Find where the given text appears and provide that cell's center as [X, Y] coordinate. 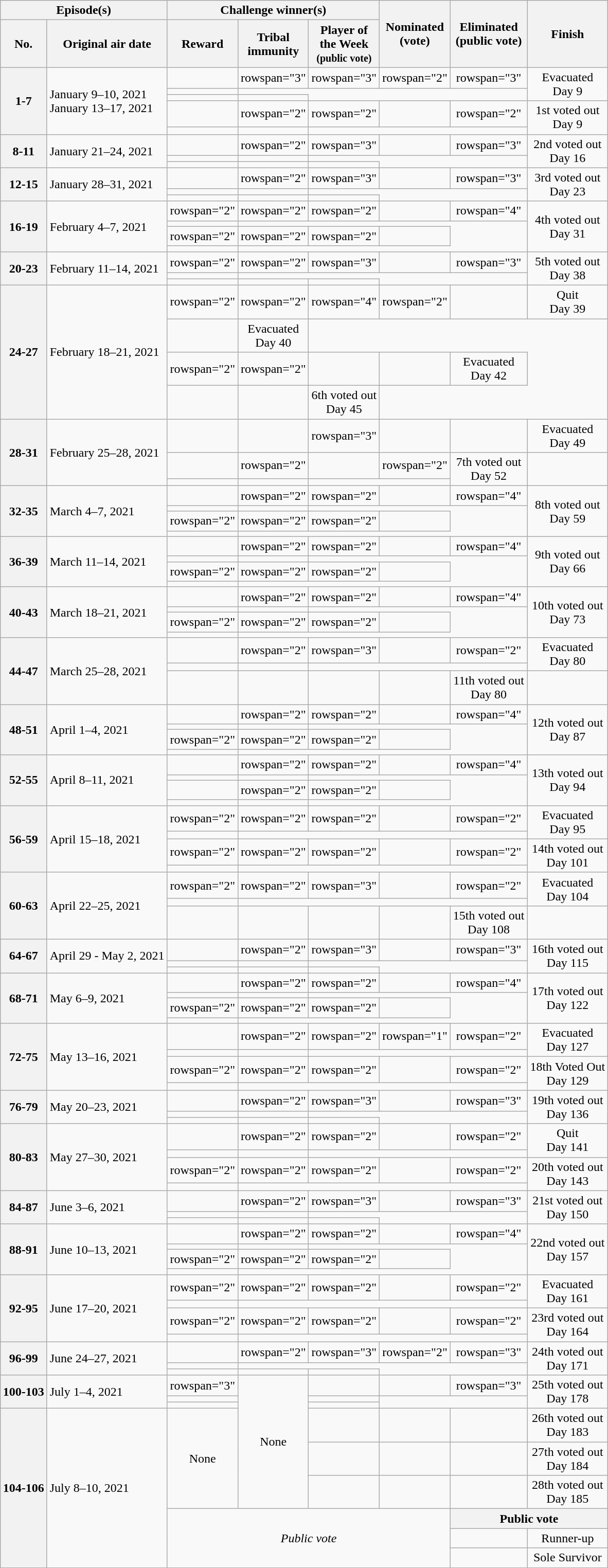
Sole Survivor [568, 1558]
2nd voted outDay 16 [568, 151]
56-59 [24, 839]
June 10–13, 2021 [107, 1249]
February 25–28, 2021 [107, 453]
EvacuatedDay 161 [568, 1291]
Finish [568, 34]
72-75 [24, 1057]
28-31 [24, 453]
No. [24, 44]
8th voted outDay 59 [568, 511]
9th voted outDay 66 [568, 562]
8-11 [24, 151]
rowspan="1" [415, 1036]
24-27 [24, 352]
48-51 [24, 730]
February 18–21, 2021 [107, 352]
April 8–11, 2021 [107, 780]
EvacuatedDay 104 [568, 889]
April 22–25, 2021 [107, 906]
March 25–28, 2021 [107, 671]
20-23 [24, 268]
January 28–31, 2021 [107, 184]
Nominated (vote) [415, 34]
1st voted outDay 9 [568, 117]
80-83 [24, 1157]
12th voted outDay 87 [568, 730]
Eliminated (public vote) [489, 34]
5th voted outDay 38 [568, 268]
Player of the Week (public vote) [344, 44]
36-39 [24, 562]
27th voted outDay 184 [568, 1458]
Reward [203, 44]
12-15 [24, 184]
28th voted outDay 185 [568, 1492]
QuitDay 141 [568, 1141]
92-95 [24, 1308]
40-43 [24, 612]
March 18–21, 2021 [107, 612]
Challenge winner(s) [274, 10]
1-7 [24, 101]
May 13–16, 2021 [107, 1057]
June 17–20, 2021 [107, 1308]
February 4–7, 2021 [107, 226]
22nd voted outDay 157 [568, 1249]
February 11–14, 2021 [107, 268]
Quit Day 39 [568, 301]
16th voted outDay 115 [568, 956]
April 29 - May 2, 2021 [107, 956]
Evacuated Day 42 [489, 369]
24th voted outDay 171 [568, 1358]
3rd voted outDay 23 [568, 184]
23rd voted outDay 164 [568, 1325]
100-103 [24, 1392]
April 1–4, 2021 [107, 730]
19th voted outDay 136 [568, 1107]
4th voted outDay 31 [568, 226]
7th voted outDay 52 [489, 469]
March 11–14, 2021 [107, 562]
June 24–27, 2021 [107, 1358]
17th voted outDay 122 [568, 998]
EvacuatedDay 127 [568, 1040]
21st voted outDay 150 [568, 1207]
25th voted outDay 178 [568, 1392]
14th voted outDay 101 [568, 856]
76-79 [24, 1107]
44-47 [24, 671]
Episode(s) [83, 10]
Tribal immunity [273, 44]
April 15–18, 2021 [107, 839]
June 3–6, 2021 [107, 1207]
July 8–10, 2021 [107, 1488]
13th voted outDay 94 [568, 780]
16-19 [24, 226]
Evacuated Day 40 [273, 335]
20th voted outDay 143 [568, 1174]
EvacuatedDay 80 [568, 654]
96-99 [24, 1358]
EvacuatedDay 49 [568, 436]
10th voted outDay 73 [568, 612]
26th voted outDay 183 [568, 1426]
84-87 [24, 1207]
January 21–24, 2021 [107, 151]
July 1–4, 2021 [107, 1392]
64-67 [24, 956]
EvacuatedDay 95 [568, 822]
11th voted outDay 80 [489, 688]
March 4–7, 2021 [107, 511]
88-91 [24, 1249]
52-55 [24, 780]
68-71 [24, 998]
May 6–9, 2021 [107, 998]
EvacuatedDay 9 [568, 84]
Runner-up [568, 1538]
18th Voted OutDay 129 [568, 1074]
Original air date [107, 44]
6th voted out Day 45 [344, 402]
January 9–10, 2021January 13–17, 2021 [107, 101]
60-63 [24, 906]
104-106 [24, 1488]
May 27–30, 2021 [107, 1157]
32-35 [24, 511]
May 20–23, 2021 [107, 1107]
15th voted outDay 108 [489, 923]
